Determine the (x, y) coordinate at the center of the cell enclosing the given text.  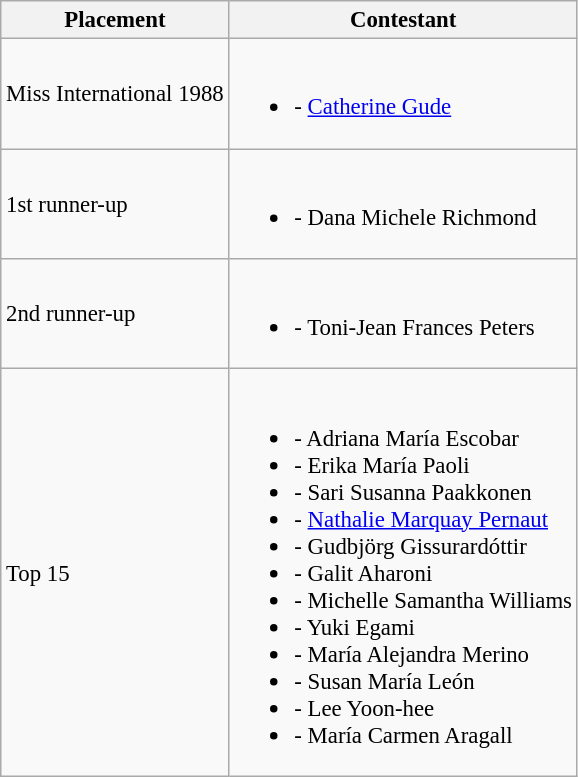
- Dana Michele Richmond (403, 204)
Contestant (403, 20)
1st runner-up (115, 204)
- Toni-Jean Frances Peters (403, 314)
Placement (115, 20)
- Catherine Gude (403, 94)
Miss International 1988 (115, 94)
2nd runner-up (115, 314)
Top 15 (115, 572)
